Scan for the cell matching the given text and deliver its [x, y] coordinate at center. 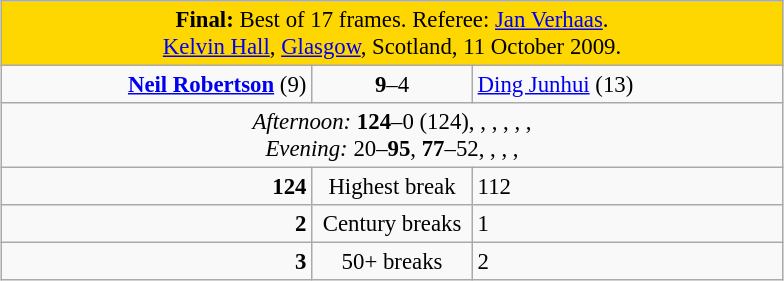
1 [628, 224]
9–4 [392, 85]
Final: Best of 17 frames. Referee: Jan Verhaas.Kelvin Hall, Glasgow, Scotland, 11 October 2009. [392, 34]
3 [156, 262]
Neil Robertson (9) [156, 85]
50+ breaks [392, 262]
Highest break [392, 187]
Century breaks [392, 224]
112 [628, 187]
Ding Junhui (13) [628, 85]
Afternoon: 124–0 (124), , , , , , Evening: 20–95, 77–52, , , , [392, 136]
124 [156, 187]
